Search for the cell housing the specified text and yield its [x, y] center coordinate. 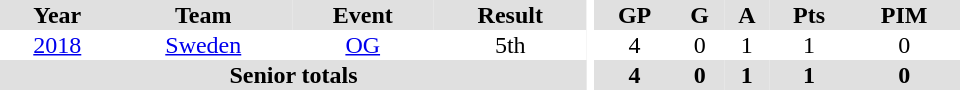
G [700, 15]
Sweden [204, 45]
GP [635, 15]
Team [204, 15]
Year [58, 15]
5th [511, 45]
Pts [810, 15]
A [747, 15]
OG [363, 45]
PIM [904, 15]
2018 [58, 45]
Event [363, 15]
Senior totals [294, 75]
Result [511, 15]
